Provide the (x, y) coordinate of the cell's center where the given text is located.  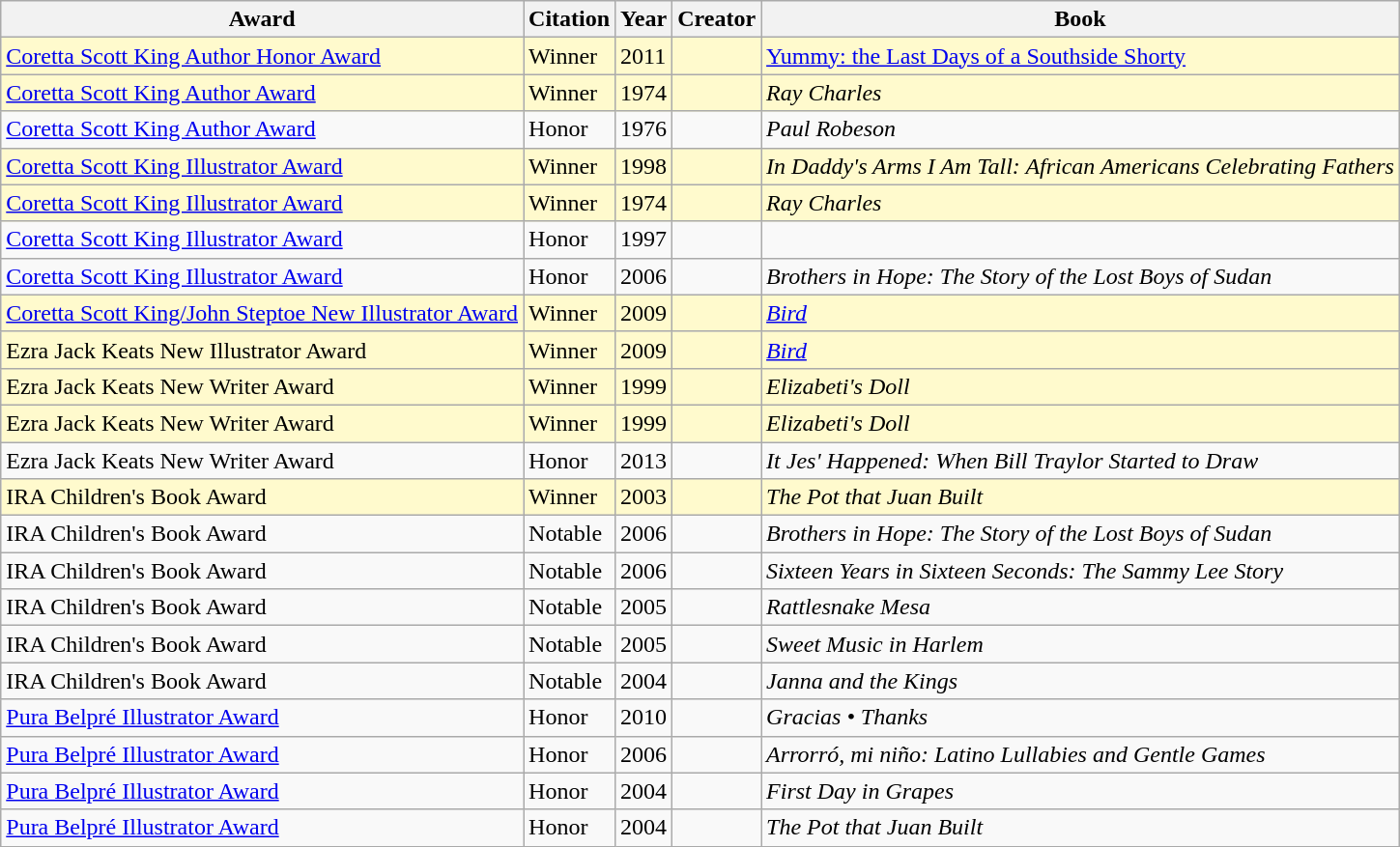
2010 (643, 718)
1998 (643, 166)
Gracias • Thanks (1080, 718)
2013 (643, 461)
It Jes' Happened: When Bill Traylor Started to Draw (1080, 461)
Coretta Scott King Author Honor Award (263, 56)
Ezra Jack Keats New Illustrator Award (263, 350)
Award (263, 19)
2011 (643, 56)
Janna and the Kings (1080, 681)
1997 (643, 240)
1976 (643, 129)
2003 (643, 497)
Paul Robeson (1080, 129)
Coretta Scott King/John Steptoe New Illustrator Award (263, 313)
Book (1080, 19)
In Daddy's Arms I Am Tall: African Americans Celebrating Fathers (1080, 166)
Creator (717, 19)
Sweet Music in Harlem (1080, 644)
Year (643, 19)
Arrorró, mi niño: Latino Lullabies and Gentle Games (1080, 754)
First Day in Grapes (1080, 791)
Yummy: the Last Days of a Southside Shorty (1080, 56)
Citation (570, 19)
Sixteen Years in Sixteen Seconds: The Sammy Lee Story (1080, 571)
Rattlesnake Mesa (1080, 607)
